Locate the cell with the specified text and output its (x, y) center coordinate. 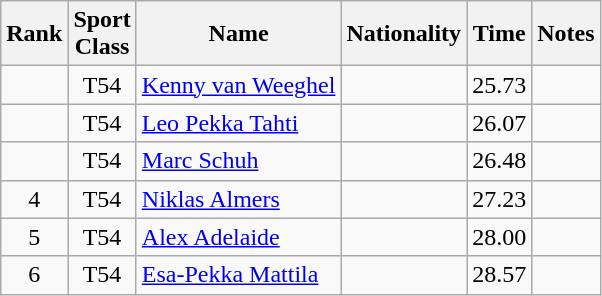
Niklas Almers (238, 199)
Nationality (404, 34)
28.57 (500, 275)
Alex Adelaide (238, 237)
25.73 (500, 85)
26.48 (500, 161)
Marc Schuh (238, 161)
Kenny van Weeghel (238, 85)
Name (238, 34)
28.00 (500, 237)
27.23 (500, 199)
6 (34, 275)
4 (34, 199)
Rank (34, 34)
Esa-Pekka Mattila (238, 275)
5 (34, 237)
Notes (566, 34)
Time (500, 34)
Leo Pekka Tahti (238, 123)
26.07 (500, 123)
SportClass (102, 34)
